Capture the cell that displays the provided text and extract its [x, y] central coordinate. 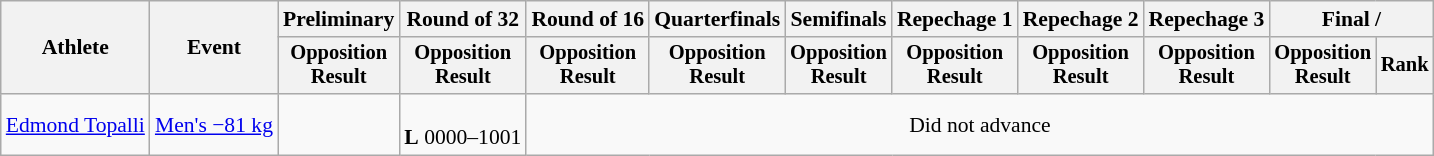
Repechage 2 [1081, 19]
Repechage 1 [955, 19]
Preliminary [338, 19]
L 0000–1001 [462, 124]
Round of 16 [588, 19]
Event [214, 48]
Rank [1405, 66]
Quarterfinals [717, 19]
Men's −81 kg [214, 124]
Repechage 3 [1207, 19]
Round of 32 [462, 19]
Did not advance [980, 124]
Edmond Topalli [76, 124]
Athlete [76, 48]
Semifinals [838, 19]
Final / [1351, 19]
